Output the [x, y] coordinate of the center of the cell containing the given text.  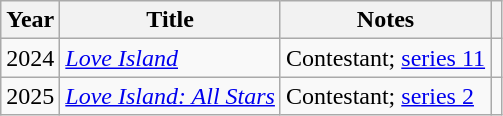
Love Island: All Stars [170, 96]
2024 [30, 58]
Contestant; series 11 [385, 58]
Love Island [170, 58]
Notes [385, 20]
Title [170, 20]
2025 [30, 96]
Contestant; series 2 [385, 96]
Year [30, 20]
